Locate the cell with the specified text and output its [X, Y] center coordinate. 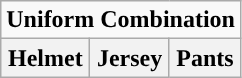
Pants [204, 58]
Jersey [130, 58]
Uniform Combination [121, 20]
Helmet [46, 58]
